Determine the (X, Y) coordinate at the center of the cell enclosing the given text.  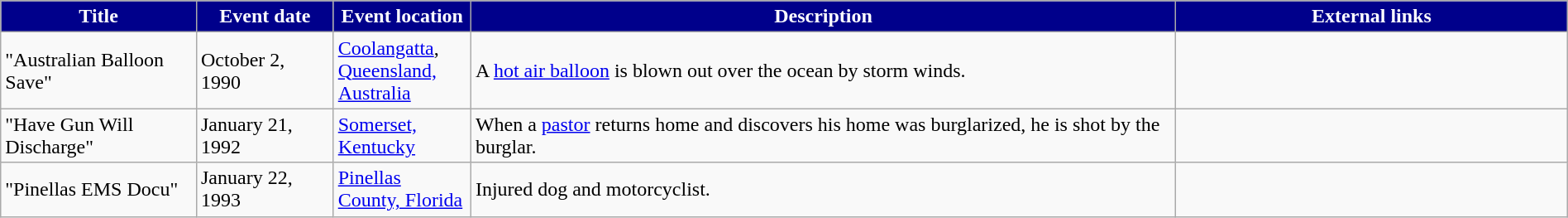
Coolangatta, Queensland, Australia (402, 70)
When a pastor returns home and discovers his home was burglarized, he is shot by the burglar. (823, 136)
January 22, 1993 (265, 189)
Somerset, Kentucky (402, 136)
"Australian Balloon Save" (99, 70)
Pinellas County, Florida (402, 189)
A hot air balloon is blown out over the ocean by storm winds. (823, 70)
External links (1372, 17)
Description (823, 17)
Injured dog and motorcyclist. (823, 189)
Event location (402, 17)
Title (99, 17)
Event date (265, 17)
"Have Gun Will Discharge" (99, 136)
"Pinellas EMS Docu" (99, 189)
October 2, 1990 (265, 70)
January 21, 1992 (265, 136)
